Provide the [x, y] coordinate of the cell's center where the given text is located.  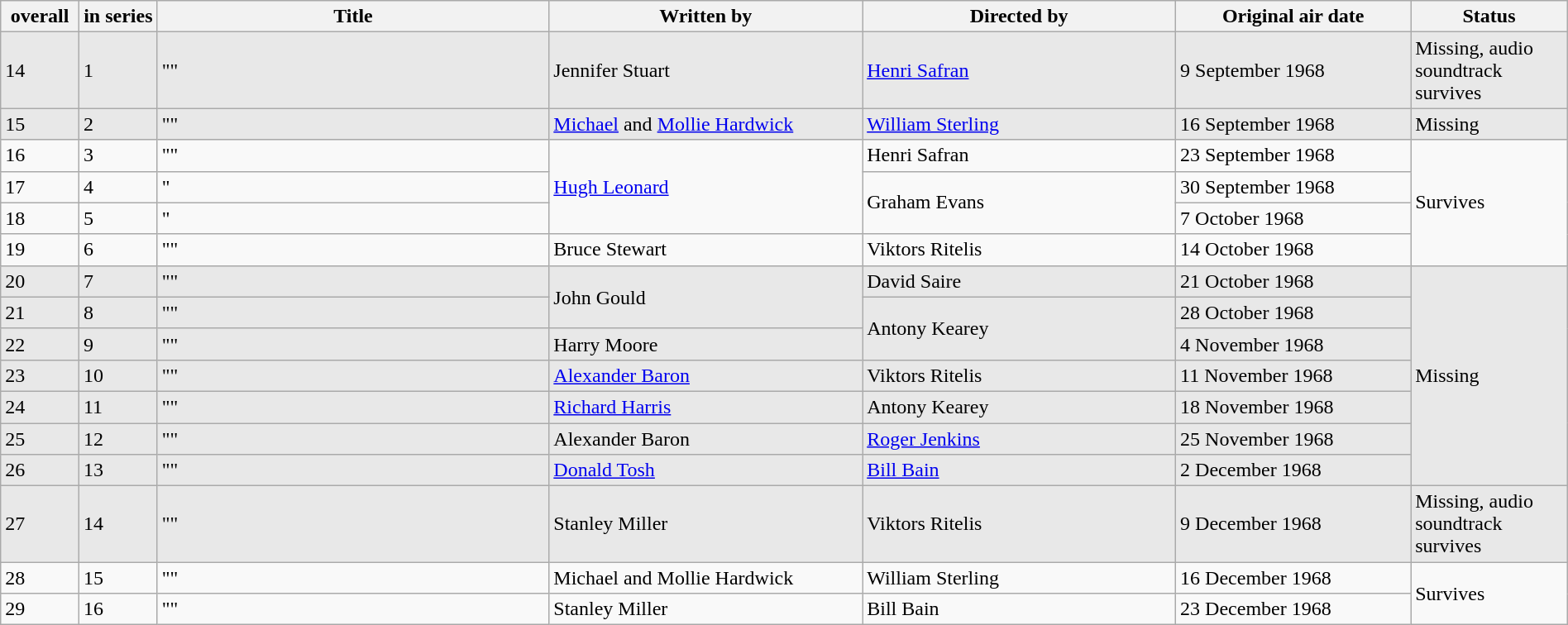
9 [117, 344]
29 [40, 609]
20 [40, 281]
11 [117, 407]
John Gould [706, 297]
6 [117, 250]
24 [40, 407]
4 [117, 187]
Status [1489, 17]
David Saire [1019, 281]
25 November 1968 [1293, 439]
Written by [706, 17]
9 September 1968 [1293, 70]
7 [117, 281]
18 November 1968 [1293, 407]
5 [117, 218]
7 October 1968 [1293, 218]
Title [353, 17]
Directed by [1019, 17]
16 December 1968 [1293, 578]
10 [117, 375]
4 November 1968 [1293, 344]
Roger Jenkins [1019, 439]
27 [40, 524]
28 October 1968 [1293, 312]
1 [117, 70]
14 October 1968 [1293, 250]
23 September 1968 [1293, 155]
23 December 1968 [1293, 609]
21 [40, 312]
22 [40, 344]
Harry Moore [706, 344]
17 [40, 187]
Hugh Leonard [706, 187]
Richard Harris [706, 407]
Jennifer Stuart [706, 70]
13 [117, 470]
25 [40, 439]
Bruce Stewart [706, 250]
Donald Tosh [706, 470]
16 September 1968 [1293, 124]
23 [40, 375]
Graham Evans [1019, 203]
18 [40, 218]
9 December 1968 [1293, 524]
3 [117, 155]
2 December 1968 [1293, 470]
28 [40, 578]
30 September 1968 [1293, 187]
19 [40, 250]
12 [117, 439]
in series [117, 17]
11 November 1968 [1293, 375]
2 [117, 124]
overall [40, 17]
Original air date [1293, 17]
26 [40, 470]
21 October 1968 [1293, 281]
8 [117, 312]
